Detect which cell encompasses the target text, then output its [x, y] center coordinate. 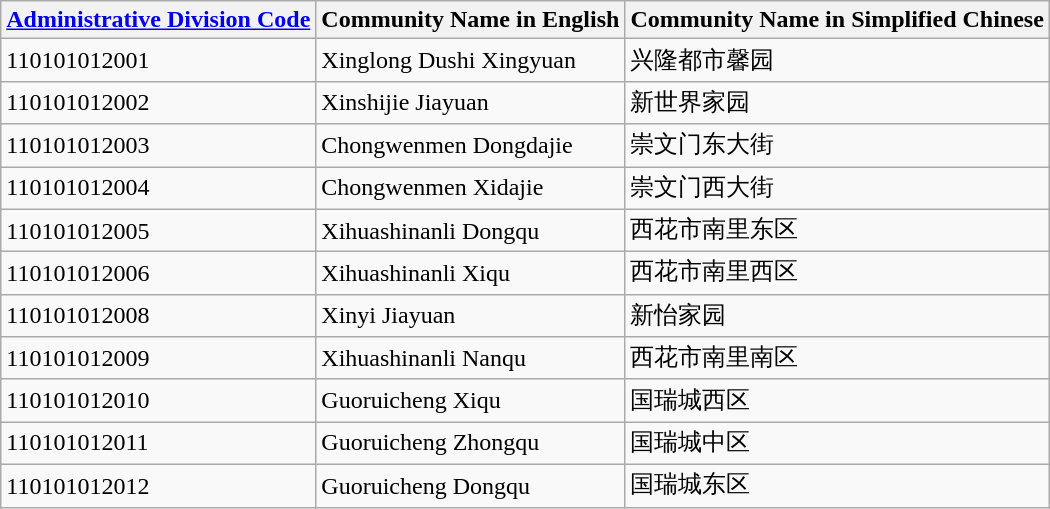
Community Name in Simplified Chinese [837, 20]
Guoruicheng Dongqu [470, 486]
西花市南里南区 [837, 358]
110101012004 [158, 188]
Xihuashinanli Xiqu [470, 274]
Administrative Division Code [158, 20]
国瑞城中区 [837, 444]
崇文门西大街 [837, 188]
Xihuashinanli Nanqu [470, 358]
110101012006 [158, 274]
Xinyi Jiayuan [470, 316]
110101012009 [158, 358]
Xihuashinanli Dongqu [470, 230]
110101012010 [158, 400]
110101012012 [158, 486]
Guoruicheng Zhongqu [470, 444]
Chongwenmen Xidajie [470, 188]
Chongwenmen Dongdajie [470, 146]
110101012002 [158, 102]
110101012003 [158, 146]
110101012005 [158, 230]
新世界家园 [837, 102]
新怡家园 [837, 316]
Xinglong Dushi Xingyuan [470, 60]
Community Name in English [470, 20]
国瑞城东区 [837, 486]
Guoruicheng Xiqu [470, 400]
崇文门东大街 [837, 146]
110101012011 [158, 444]
西花市南里东区 [837, 230]
兴隆都市馨园 [837, 60]
国瑞城西区 [837, 400]
110101012008 [158, 316]
西花市南里西区 [837, 274]
110101012001 [158, 60]
Xinshijie Jiayuan [470, 102]
